Return the (x, y) coordinate for the center point of the cell that contains the specified text.  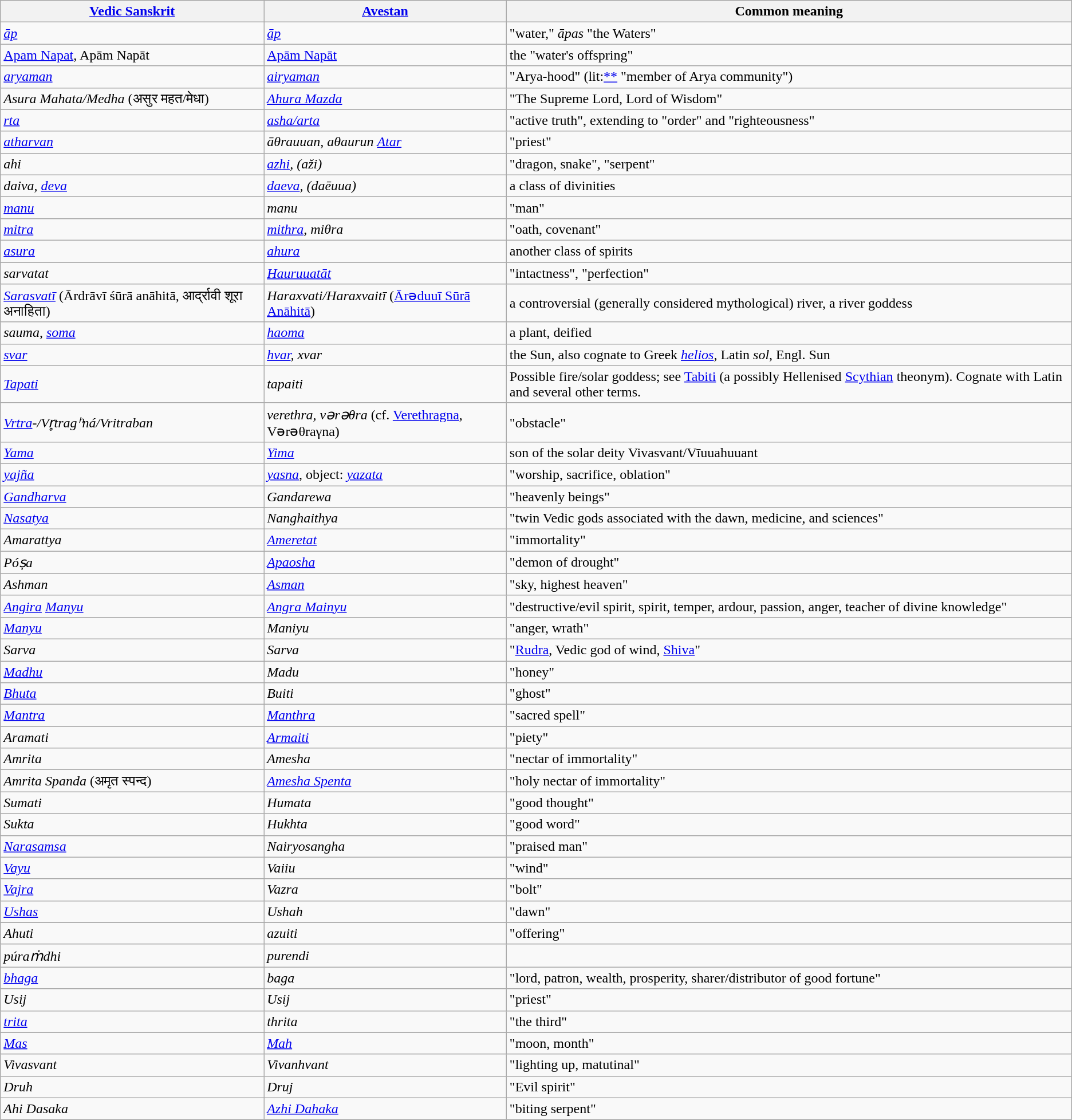
"Rudra, Vedic god of wind, Shiva" (789, 650)
Maniyu (385, 628)
azhi, (aži) (385, 164)
Ameretat (385, 540)
"active truth", extending to "order" and "righteousness" (789, 120)
Aramati (132, 737)
Nasatya (132, 518)
Druj (385, 1087)
"demon of drought" (789, 563)
"wind" (789, 868)
"Evil spirit" (789, 1087)
Ushah (385, 911)
purendi (385, 956)
Angira Manyu (132, 606)
Humata (385, 803)
"heavenly beings" (789, 497)
"sacred spell" (789, 716)
"twin Vedic gods associated with the dawn, medicine, and sciences" (789, 518)
Common meaning (789, 11)
"moon, month" (789, 1043)
Ahi Dasaka (132, 1109)
Póṣa (132, 563)
"honey" (789, 672)
svar (132, 355)
Nairyosangha (385, 846)
thrita (385, 1021)
yasna, object: yazata (385, 474)
Yima (385, 453)
Apaosha (385, 563)
Apām Napāt (385, 55)
Narasamsa (132, 846)
Ahura Mazda (385, 99)
"The Supreme Lord, Lord of Wisdom" (789, 99)
azuiti (385, 933)
Manthra (385, 716)
Vaiiu (385, 868)
the Sun, also cognate to Greek helios, Latin sol, Engl. Sun (789, 355)
a class of divinities (789, 186)
Amesha (385, 759)
Tapati (132, 384)
Ushas (132, 911)
"good thought" (789, 803)
Armaiti (385, 737)
"the third" (789, 1021)
a controversial (generally considered mythological) river, a river goddess (789, 304)
Gandharva (132, 497)
daiva, deva (132, 186)
aryaman (132, 77)
"holy nectar of immortality" (789, 781)
Vrtra-/Vr̥tragʰná/Vritraban (132, 422)
the "water's offspring" (789, 55)
mitra (132, 229)
Madu (385, 672)
"good word" (789, 824)
tapaiti (385, 384)
Mas (132, 1043)
ahura (385, 251)
sauma, soma (132, 333)
airyaman (385, 77)
púraṁdhi (132, 956)
āθrauuan, aθaurun Atar (385, 142)
"Arya-hood" (lit:** "member of Arya community") (789, 77)
sarvatat (132, 273)
a plant, deified (789, 333)
Hukhta (385, 824)
Apam Napat, Apām Napāt (132, 55)
Asura Mahata/Medha (असुर महत/मेधा) (132, 99)
"worship, sacrifice, oblation" (789, 474)
Hauruuatāt (385, 273)
"destructive/evil spirit, spirit, temper, ardour, passion, anger, teacher of divine knowledge" (789, 606)
verethra, vərəθra (cf. Verethragna, Vərəθraγna) (385, 422)
Sumati (132, 803)
rta (132, 120)
Amesha Spenta (385, 781)
Nanghaithya (385, 518)
Sukta (132, 824)
Mantra (132, 716)
Vedic Sanskrit (132, 11)
"obstacle" (789, 422)
Asman (385, 584)
Amarattya (132, 540)
son of the solar deity Vivasvant/Vīuuahuuant (789, 453)
haoma (385, 333)
ahi (132, 164)
hvar, xvar (385, 355)
Ahuti (132, 933)
asha/arta (385, 120)
Angra Mainyu (385, 606)
daeva, (daēuua) (385, 186)
"praised man" (789, 846)
"oath, covenant" (789, 229)
"anger, wrath" (789, 628)
Possible fire/solar goddess; see Tabiti (a possibly Hellenised Scythian theonym). Cognate with Latin and several other terms. (789, 384)
Vajra (132, 890)
"dawn" (789, 911)
Vivanhvant (385, 1065)
Yama (132, 453)
Buiti (385, 694)
Amrita (132, 759)
Bhuta (132, 694)
"water," āpas "the Waters" (789, 33)
Mah (385, 1043)
"dragon, snake", "serpent" (789, 164)
Ashman (132, 584)
"piety" (789, 737)
"ghost" (789, 694)
Haraxvati/Haraxvaitī (Ārəduuī Sūrā Anāhitā) (385, 304)
mithra, miθra (385, 229)
"biting serpent" (789, 1109)
Manyu (132, 628)
"bolt" (789, 890)
"immortality" (789, 540)
asura (132, 251)
baga (385, 978)
trita (132, 1021)
"intactness", "perfection" (789, 273)
"lighting up, matutinal" (789, 1065)
Vivasvant (132, 1065)
"nectar of immortality" (789, 759)
"sky, highest heaven" (789, 584)
Azhi Dahaka (385, 1109)
Avestan (385, 11)
Madhu (132, 672)
"offering" (789, 933)
"man" (789, 207)
yajña (132, 474)
Gandarewa (385, 497)
atharvan (132, 142)
bhaga (132, 978)
Vayu (132, 868)
Druh (132, 1087)
"lord, patron, wealth, prosperity, sharer/distributor of good fortune" (789, 978)
Vazra (385, 890)
another class of spirits (789, 251)
Sarasvatī (Ārdrāvī śūrā anāhitā, आर्द्रावी शूरा अनाहिता) (132, 304)
Amrita Spanda (अमृत स्पन्द) (132, 781)
